Capture the cell that displays the provided text and extract its (x, y) central coordinate. 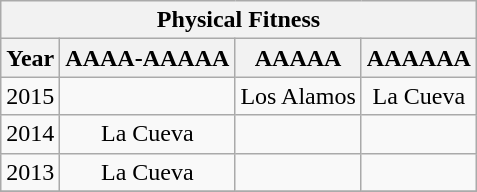
2014 (30, 134)
2015 (30, 96)
Year (30, 58)
2013 (30, 172)
AAAAA (298, 58)
Los Alamos (298, 96)
AAAA-AAAAA (148, 58)
AAAAAA (418, 58)
Physical Fitness (239, 20)
